Find where the given text appears and provide that cell's center as [x, y] coordinate. 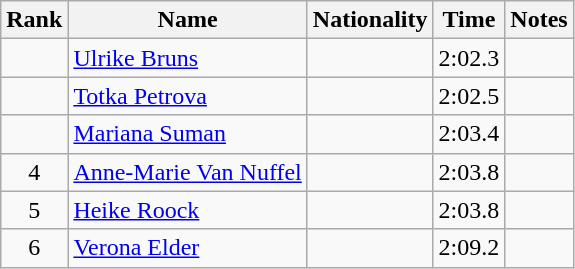
5 [34, 210]
Nationality [370, 20]
Name [188, 20]
Time [469, 20]
2:09.2 [469, 248]
Rank [34, 20]
2:02.3 [469, 58]
4 [34, 172]
Heike Roock [188, 210]
2:02.5 [469, 96]
Notes [539, 20]
Totka Petrova [188, 96]
Ulrike Bruns [188, 58]
6 [34, 248]
Mariana Suman [188, 134]
2:03.4 [469, 134]
Verona Elder [188, 248]
Anne-Marie Van Nuffel [188, 172]
